Return the [x, y] coordinate for the center point of the cell that contains the specified text.  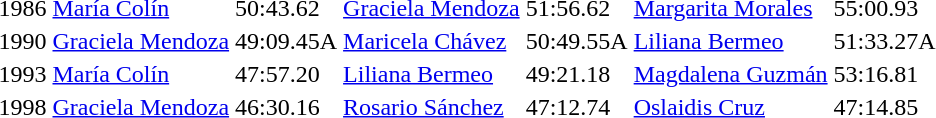
Maricela Chávez [432, 41]
49:09.45A [286, 41]
47:57.20 [286, 74]
María Colín [141, 74]
49:21.18 [576, 74]
Magdalena Guzmán [730, 74]
Graciela Mendoza [141, 41]
50:49.55A [576, 41]
